Identify which cell holds the provided text, then report its [x, y] central coordinate. 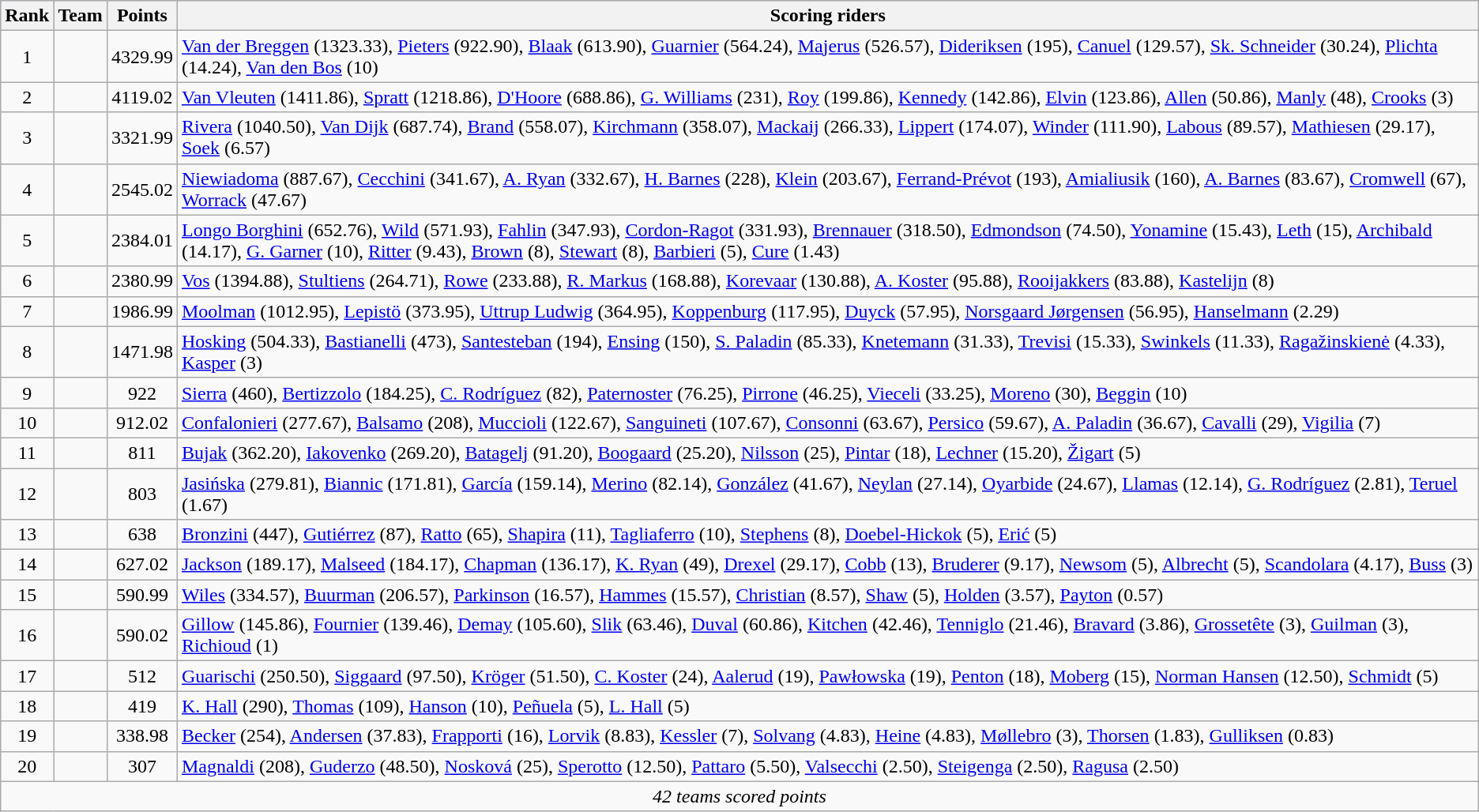
13 [27, 535]
811 [142, 453]
2545.02 [142, 190]
15 [27, 595]
Bronzini (447), Gutiérrez (87), Ratto (65), Shapira (11), Tagliaferro (10), Stephens (8), Doebel-Hickok (5), Erić (5) [828, 535]
590.02 [142, 635]
5 [27, 240]
922 [142, 393]
42 teams scored points [739, 796]
10 [27, 423]
Sierra (460), Bertizzolo (184.25), C. Rodríguez (82), Paternoster (76.25), Pirrone (46.25), Vieceli (33.25), Moreno (30), Beggin (10) [828, 393]
912.02 [142, 423]
8 [27, 352]
Team [81, 16]
9 [27, 393]
7 [27, 311]
803 [142, 493]
Scoring riders [828, 16]
17 [27, 676]
Wiles (334.57), Buurman (206.57), Parkinson (16.57), Hammes (15.57), Christian (8.57), Shaw (5), Holden (3.57), Payton (0.57) [828, 595]
1 [27, 57]
6 [27, 281]
2384.01 [142, 240]
2380.99 [142, 281]
4119.02 [142, 97]
12 [27, 493]
Magnaldi (208), Guderzo (48.50), Nosková (25), Sperotto (12.50), Pattaro (5.50), Valsecchi (2.50), Steigenga (2.50), Ragusa (2.50) [828, 766]
14 [27, 565]
2 [27, 97]
4329.99 [142, 57]
627.02 [142, 565]
590.99 [142, 595]
338.98 [142, 736]
11 [27, 453]
Moolman (1012.95), Lepistö (373.95), Uttrup Ludwig (364.95), Koppenburg (117.95), Duyck (57.95), Norsgaard Jørgensen (56.95), Hanselmann (2.29) [828, 311]
419 [142, 706]
1986.99 [142, 311]
20 [27, 766]
K. Hall (290), Thomas (109), Hanson (10), Peñuela (5), L. Hall (5) [828, 706]
1471.98 [142, 352]
3321.99 [142, 137]
3 [27, 137]
Bujak (362.20), Iakovenko (269.20), Batagelj (91.20), Boogaard (25.20), Nilsson (25), Pintar (18), Lechner (15.20), Žigart (5) [828, 453]
307 [142, 766]
16 [27, 635]
4 [27, 190]
Rank [27, 16]
638 [142, 535]
Points [142, 16]
Vos (1394.88), Stultiens (264.71), Rowe (233.88), R. Markus (168.88), Korevaar (130.88), A. Koster (95.88), Rooijakkers (83.88), Kastelijn (8) [828, 281]
18 [27, 706]
512 [142, 676]
19 [27, 736]
